Capture the cell that displays the provided text and extract its [x, y] central coordinate. 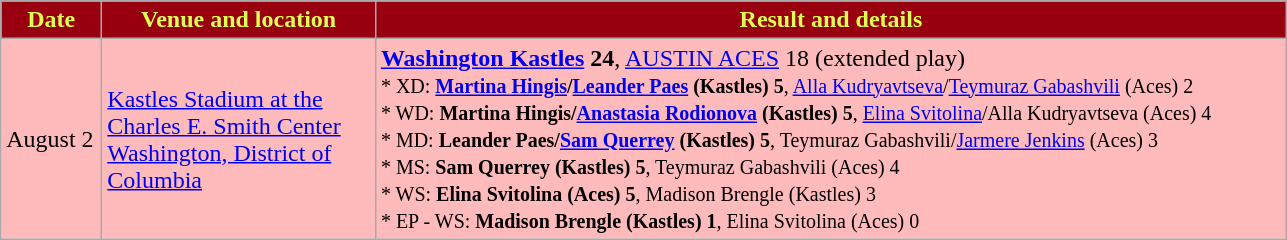
Venue and location [239, 20]
Date [52, 20]
August 2 [52, 139]
Result and details [830, 20]
Kastles Stadium at the Charles E. Smith CenterWashington, District of Columbia [239, 139]
